Search for the cell housing the specified text and yield its [X, Y] center coordinate. 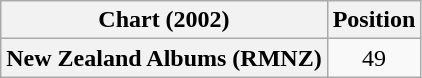
New Zealand Albums (RMNZ) [164, 58]
49 [374, 58]
Position [374, 20]
Chart (2002) [164, 20]
